Provide the (X, Y) coordinate of the cell's center where the given text is located.  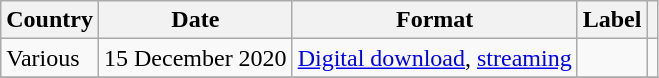
Format (434, 20)
15 December 2020 (195, 58)
Date (195, 20)
Various (50, 58)
Label (612, 20)
Digital download, streaming (434, 58)
Country (50, 20)
